From the cell containing the given text, extract its center point as (x, y) coordinate. 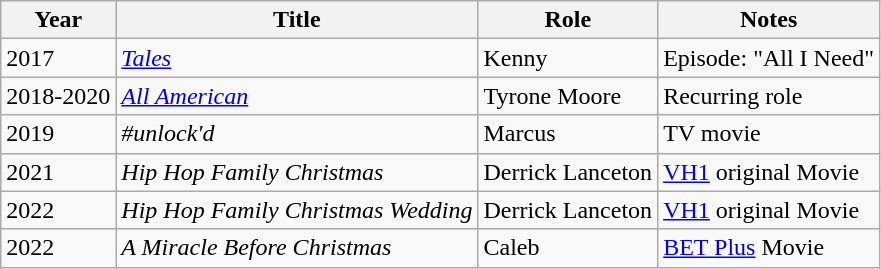
2021 (58, 172)
Title (297, 20)
TV movie (769, 134)
Hip Hop Family Christmas (297, 172)
All American (297, 96)
2018-2020 (58, 96)
Role (568, 20)
BET Plus Movie (769, 248)
Notes (769, 20)
2017 (58, 58)
#unlock'd (297, 134)
Year (58, 20)
A Miracle Before Christmas (297, 248)
Kenny (568, 58)
Tales (297, 58)
Tyrone Moore (568, 96)
Marcus (568, 134)
Caleb (568, 248)
Recurring role (769, 96)
Hip Hop Family Christmas Wedding (297, 210)
2019 (58, 134)
Episode: "All I Need" (769, 58)
